Detect which cell encompasses the target text, then output its (X, Y) center coordinate. 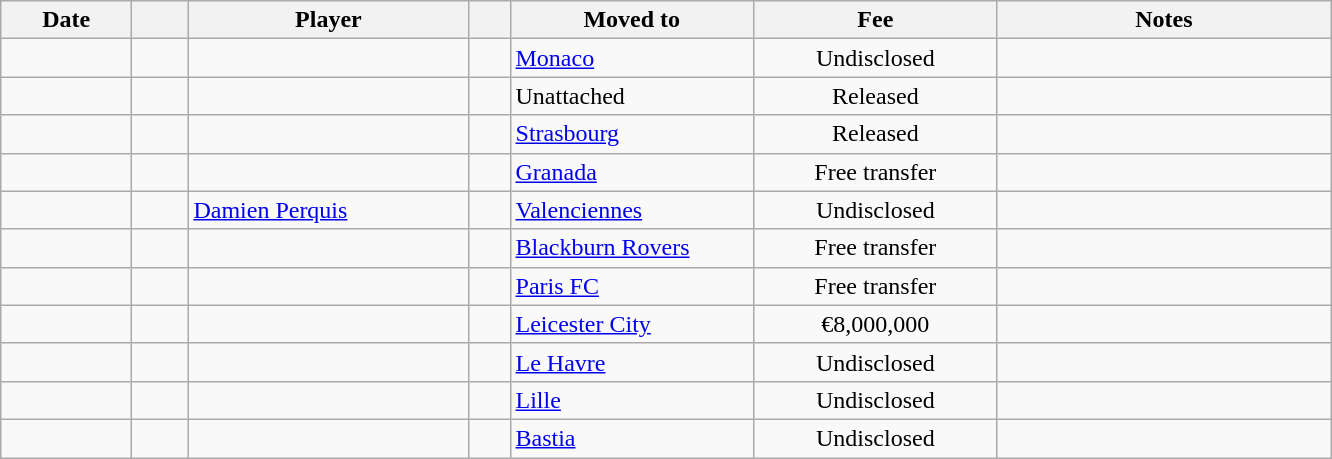
Blackburn Rovers (632, 248)
Valenciennes (632, 210)
Fee (876, 20)
Leicester City (632, 324)
Moved to (632, 20)
Damien Perquis (328, 210)
€8,000,000 (876, 324)
Paris FC (632, 286)
Granada (632, 172)
Player (328, 20)
Unattached (632, 96)
Le Havre (632, 362)
Lille (632, 400)
Date (66, 20)
Monaco (632, 58)
Bastia (632, 438)
Strasbourg (632, 134)
Notes (1164, 20)
